Find where the given text appears and provide that cell's center as (X, Y) coordinate. 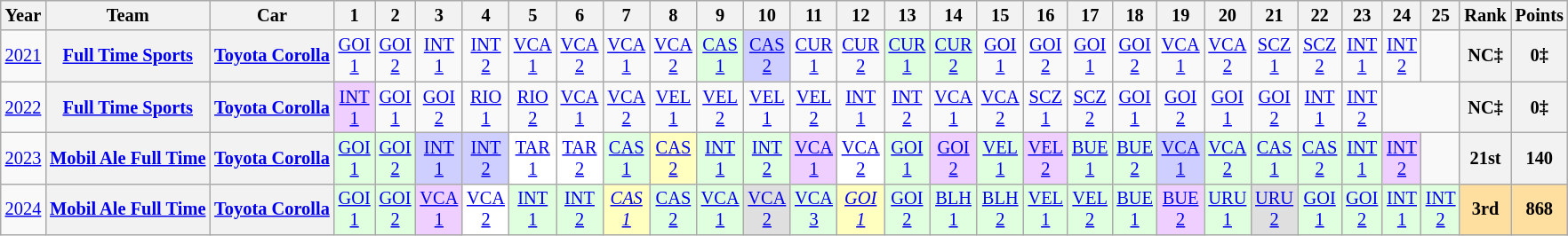
13 (908, 15)
18 (1134, 15)
5 (533, 15)
16 (1045, 15)
RIO2 (533, 107)
TAR2 (580, 158)
TAR1 (533, 158)
3 (439, 15)
21 (1275, 15)
2 (396, 15)
RIO1 (485, 107)
URU1 (1227, 209)
6 (580, 15)
9 (720, 15)
3rd (1484, 209)
4 (485, 15)
VCA3 (814, 209)
8 (674, 15)
140 (1540, 158)
2021 (23, 56)
1 (355, 15)
2023 (23, 158)
2024 (23, 209)
21st (1484, 158)
22 (1319, 15)
19 (1180, 15)
20 (1227, 15)
2022 (23, 107)
14 (953, 15)
BLH2 (1001, 209)
15 (1001, 15)
Car (272, 15)
7 (626, 15)
17 (1090, 15)
23 (1362, 15)
Points (1540, 15)
URU2 (1275, 209)
BLH1 (953, 209)
11 (814, 15)
25 (1441, 15)
868 (1540, 209)
24 (1402, 15)
Team (128, 15)
Rank (1484, 15)
10 (766, 15)
Year (23, 15)
12 (860, 15)
